Scan for the cell matching the given text and deliver its (x, y) coordinate at center. 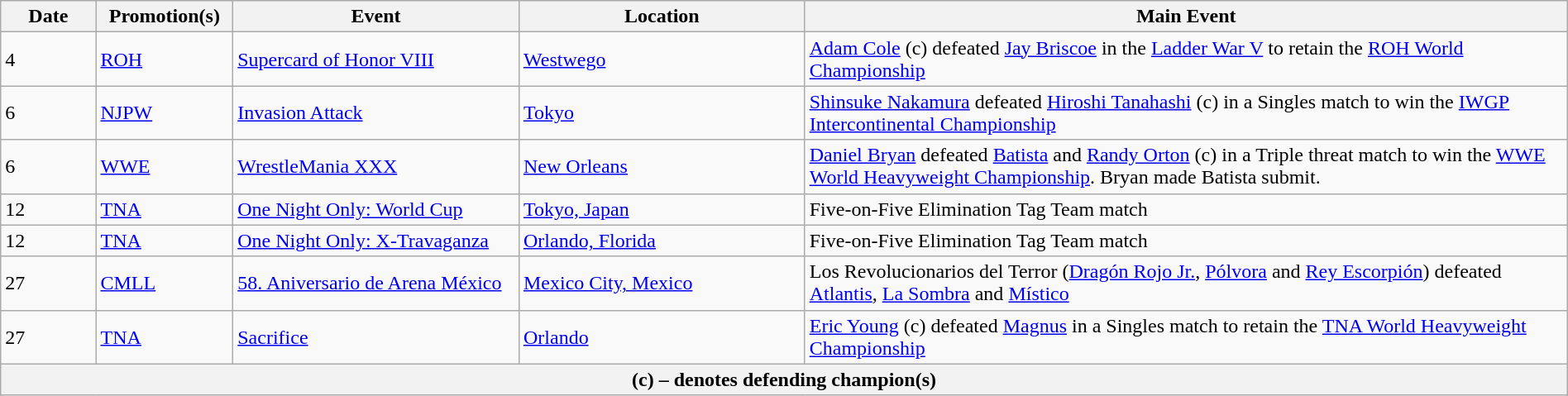
Westwego (662, 60)
Adam Cole (c) defeated Jay Briscoe in the Ladder War V to retain the ROH World Championship (1186, 60)
WrestleMania XXX (376, 167)
ROH (165, 60)
Shinsuke Nakamura defeated Hiroshi Tanahashi (c) in a Singles match to win the IWGP Intercontinental Championship (1186, 112)
CMLL (165, 283)
Orlando (662, 337)
Orlando, Florida (662, 241)
Supercard of Honor VIII (376, 60)
Daniel Bryan defeated Batista and Randy Orton (c) in a Triple threat match to win the WWE World Heavyweight Championship. Bryan made Batista submit. (1186, 167)
One Night Only: X-Travaganza (376, 241)
58. Aniversario de Arena México (376, 283)
Tokyo, Japan (662, 209)
Event (376, 17)
Location (662, 17)
NJPW (165, 112)
Promotion(s) (165, 17)
Main Event (1186, 17)
Invasion Attack (376, 112)
(c) – denotes defending champion(s) (784, 379)
Tokyo (662, 112)
Eric Young (c) defeated Magnus in a Singles match to retain the TNA World Heavyweight Championship (1186, 337)
WWE (165, 167)
Los Revolucionarios del Terror (Dragón Rojo Jr., Pólvora and Rey Escorpión) defeated Atlantis, La Sombra and Místico (1186, 283)
One Night Only: World Cup (376, 209)
Mexico City, Mexico (662, 283)
Sacrifice (376, 337)
4 (48, 60)
New Orleans (662, 167)
Date (48, 17)
